Search for the cell housing the specified text and yield its [x, y] center coordinate. 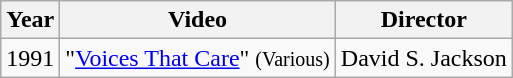
Director [424, 20]
Video [198, 20]
Year [30, 20]
"Voices That Care" (Various) [198, 58]
1991 [30, 58]
David S. Jackson [424, 58]
